Determine the [X, Y] coordinate at the center of the cell enclosing the given text.  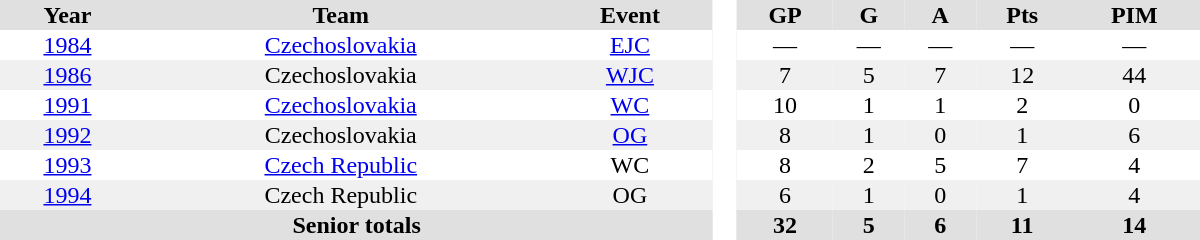
1991 [68, 105]
PIM [1134, 15]
10 [785, 105]
1984 [68, 45]
A [940, 15]
14 [1134, 225]
1993 [68, 165]
1994 [68, 195]
GP [785, 15]
12 [1022, 75]
Senior totals [356, 225]
44 [1134, 75]
Pts [1022, 15]
Event [630, 15]
Year [68, 15]
EJC [630, 45]
G [868, 15]
11 [1022, 225]
1992 [68, 135]
WJC [630, 75]
Team [341, 15]
32 [785, 225]
1986 [68, 75]
